Locate the cell with the specified text and output its [x, y] center coordinate. 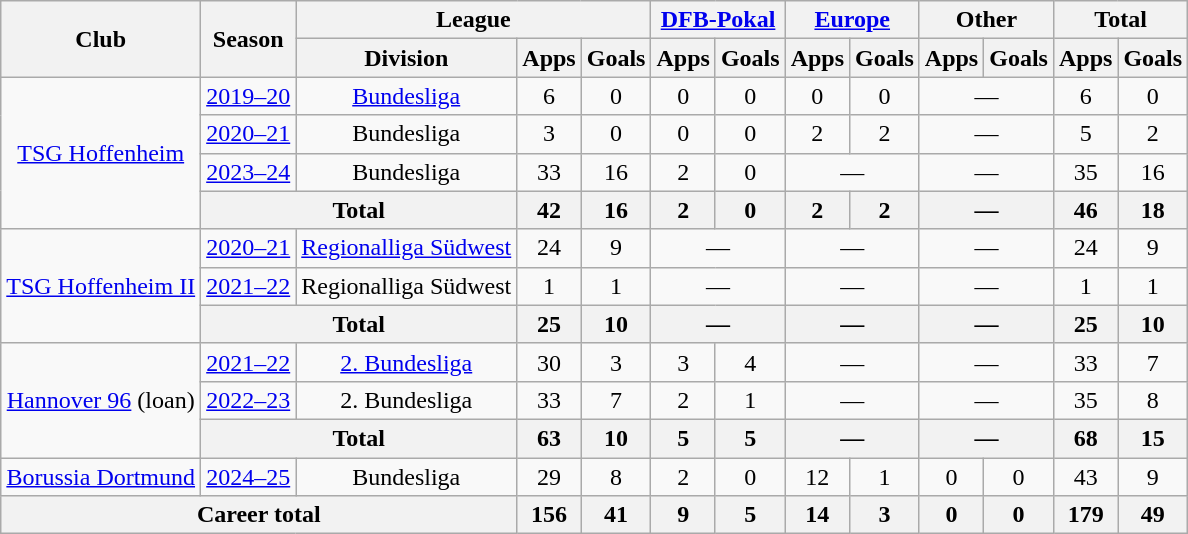
156 [549, 515]
49 [1153, 515]
68 [1085, 438]
2019–20 [248, 96]
179 [1085, 515]
4 [750, 362]
Hannover 96 (loan) [101, 400]
42 [549, 210]
30 [549, 362]
TSG Hoffenheim II [101, 286]
DFB-Pokal [718, 20]
46 [1085, 210]
41 [616, 515]
Borussia Dortmund [101, 477]
Other [986, 20]
Career total [259, 515]
29 [549, 477]
League [474, 20]
Europe [852, 20]
18 [1153, 210]
Division [406, 58]
12 [817, 477]
14 [817, 515]
2023–24 [248, 172]
63 [549, 438]
2022–23 [248, 400]
Club [101, 39]
43 [1085, 477]
Season [248, 39]
TSG Hoffenheim [101, 153]
15 [1153, 438]
2024–25 [248, 477]
